For the text-containing cell, return its midpoint in [x, y] coordinate format. 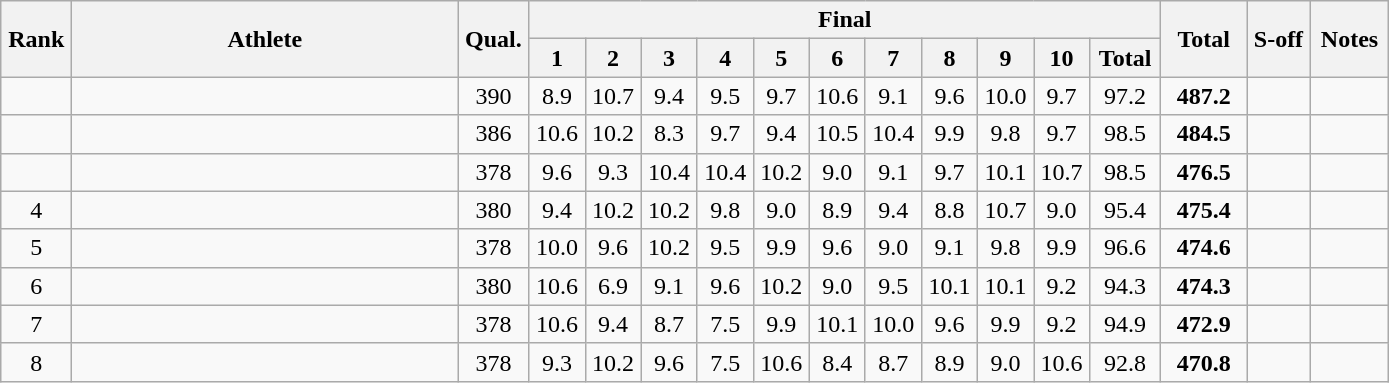
3 [669, 58]
Final [845, 20]
470.8 [1204, 362]
386 [494, 134]
S-off [1279, 39]
Notes [1350, 39]
94.3 [1126, 286]
9 [1005, 58]
96.6 [1126, 248]
484.5 [1204, 134]
390 [494, 96]
Qual. [494, 39]
94.9 [1126, 324]
474.3 [1204, 286]
6.9 [613, 286]
95.4 [1126, 210]
92.8 [1126, 362]
476.5 [1204, 172]
97.2 [1126, 96]
10.5 [837, 134]
Athlete [265, 39]
8.3 [669, 134]
10 [1062, 58]
487.2 [1204, 96]
Rank [36, 39]
1 [557, 58]
8.4 [837, 362]
8.8 [949, 210]
474.6 [1204, 248]
2 [613, 58]
472.9 [1204, 324]
475.4 [1204, 210]
